Extract the [x, y] coordinate from the center of the cell holding the provided text.  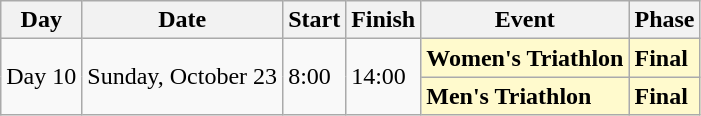
Men's Triathlon [525, 96]
Event [525, 20]
Sunday, October 23 [182, 77]
Date [182, 20]
Day [42, 20]
Day 10 [42, 77]
Start [314, 20]
Phase [664, 20]
8:00 [314, 77]
14:00 [384, 77]
Women's Triathlon [525, 58]
Finish [384, 20]
